Pinpoint the cell where the given text exists, returning its (X, Y) midpoint coordinate. 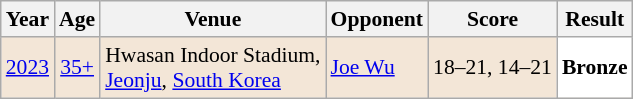
Result (595, 19)
35+ (77, 68)
Year (28, 19)
Hwasan Indoor Stadium,Jeonju, South Korea (212, 68)
Score (492, 19)
Opponent (378, 19)
2023 (28, 68)
18–21, 14–21 (492, 68)
Bronze (595, 68)
Joe Wu (378, 68)
Venue (212, 19)
Age (77, 19)
